Find where the given text appears and provide that cell's center as [x, y] coordinate. 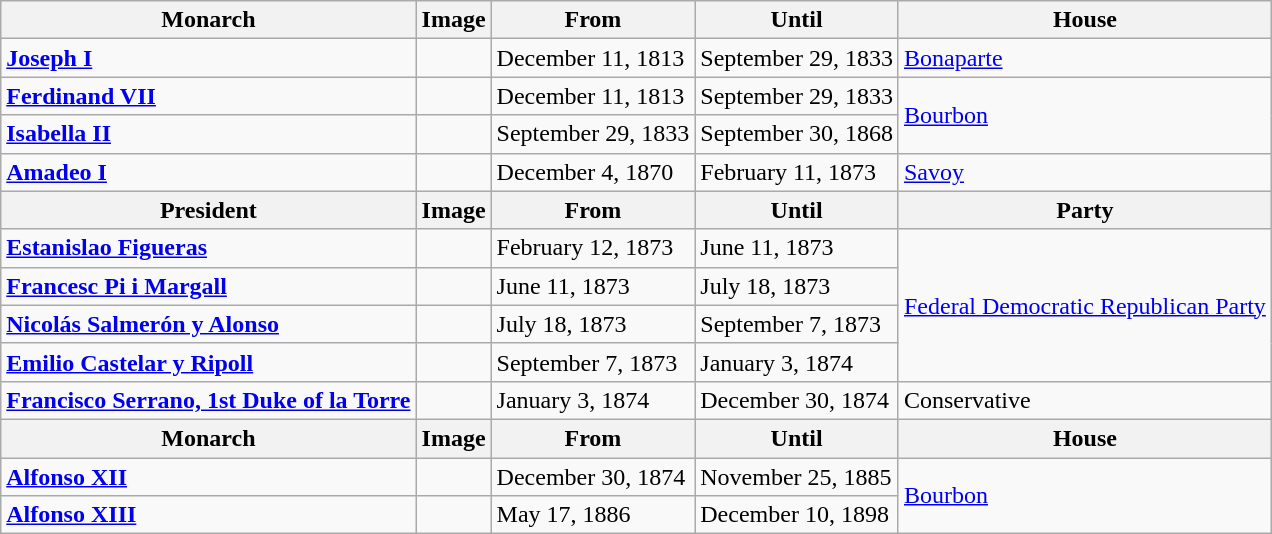
December 4, 1870 [593, 172]
Ferdinand VII [208, 96]
Alfonso XIII [208, 515]
Savoy [1084, 172]
Emilio Castelar y Ripoll [208, 362]
May 17, 1886 [593, 515]
Alfonso XII [208, 477]
Party [1084, 210]
Amadeo I [208, 172]
Francesc Pi i Margall [208, 286]
Federal Democratic Republican Party [1084, 305]
Joseph I [208, 58]
November 25, 1885 [797, 477]
Conservative [1084, 400]
Isabella II [208, 134]
Estanislao Figueras [208, 248]
December 10, 1898 [797, 515]
Nicolás Salmerón y Alonso [208, 324]
February 12, 1873 [593, 248]
February 11, 1873 [797, 172]
President [208, 210]
September 30, 1868 [797, 134]
Francisco Serrano, 1st Duke of la Torre [208, 400]
Bonaparte [1084, 58]
